Search for the cell housing the specified text and yield its (x, y) center coordinate. 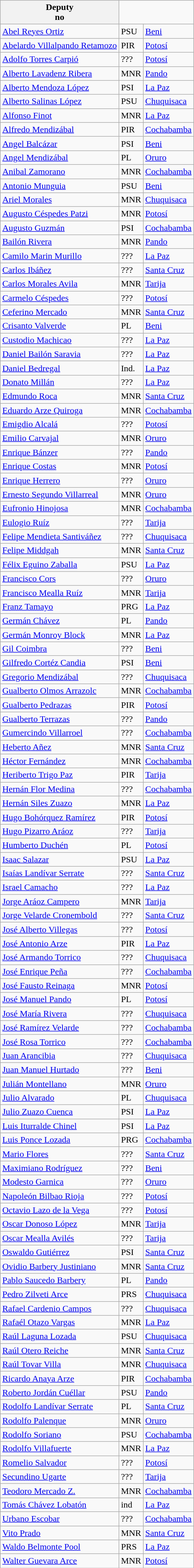
José Manuel Pando (60, 999)
Gilfredo Cortéz Candia (60, 663)
Angel Mendizábal (60, 157)
Franz Tamayo (60, 606)
Rodolfo Palenque (60, 1421)
Raúl Otero Reiche (60, 1350)
José Fausto Reinaga (60, 985)
Raúl Tovar Villa (60, 1364)
Custodio Machicao (60, 340)
Julio Alvarado (60, 1098)
Raúl Laguna Lozada (60, 1336)
Felipe Mendieta Santiváñez (60, 536)
Isaac Salazar (60, 859)
Tomás Chávez Lobatón (60, 1505)
Angel Balcázar (60, 143)
Hugo Pizarro Aráoz (60, 831)
Gualberto Olmos Arrazolc (60, 691)
Carmelo Céspedes (60, 298)
Oscar Donoso López (60, 1224)
ind (131, 1505)
Gregorio Mendizábal (60, 677)
Edmundo Roca (60, 396)
Ricardo Anaya Arze (60, 1378)
José María Rivera (60, 1014)
Alfredo Mendizábal (60, 129)
Bailón Rivera (60, 242)
Enrique Bánzer (60, 452)
Hernán Flor Medina (60, 789)
Alberto Lavadenz Ribera (60, 73)
Vito Prado (60, 1533)
José Enrique Peña (60, 971)
Ovidio Barbery Justiniano (60, 1266)
Carlos Morales Avila (60, 284)
Isaías Landívar Serrate (60, 873)
Napoleón Bilbao Rioja (60, 1196)
Alberto Salinas López (60, 101)
Heriberto Trigo Paz (60, 775)
José Ramírez Velarde (60, 1028)
Enrique Costas (60, 466)
Modesto Garnica (60, 1182)
Julio Zuazo Cuenca (60, 1112)
Antonio Munguia (60, 185)
Emigdio Alcalá (60, 424)
Ariel Morales (60, 200)
Eduardo Arze Quiroga (60, 410)
Rafael Cardenio Campos (60, 1308)
Hernán Siles Zuazo (60, 803)
Walter Guevara Arce (60, 1561)
Jorge Velarde Cronembold (60, 915)
Eulogio Ruíz (60, 522)
Heberto Añez (60, 747)
Abel Reyes Ortiz (60, 31)
Roberto Jordán Cuéllar (60, 1393)
Alberto Mendoza López (60, 87)
José Rosa Torrico (60, 1042)
Héctor Fernández (60, 761)
José Antonio Arze (60, 943)
Luis Iturralde Chinel (60, 1126)
Rafaél Otazo Vargas (60, 1322)
Julián Montellano (60, 1084)
Oswaldo Gutiérrez (60, 1252)
José Armando Torrico (60, 957)
Humberto Duchén (60, 845)
Gumercindo Villarroel (60, 733)
Daniel Bedregal (60, 368)
Maximiano Rodríguez (60, 1168)
Secundino Ugarte (60, 1477)
Augusto Céspedes Patzi (60, 214)
Eufronio Hinojosa (60, 508)
Donato Millán (60, 382)
Francisco Mealla Ruíz (60, 592)
Augusto Guzmán (60, 228)
Oscar Mealla Avilés (60, 1238)
Rodolfo Villafuerte (60, 1449)
Urbano Escobar (60, 1519)
Adolfo Torres Carpió (60, 59)
Hugo Bohórquez Ramírez (60, 817)
Enrique Herrero (60, 480)
Romelio Salvador (60, 1463)
Israel Camacho (60, 887)
Pablo Saucedo Barbery (60, 1280)
Octavio Lazo de la Vega (60, 1210)
Mario Flores (60, 1154)
Teodoro Mercado Z. (60, 1491)
Rodolfo Landívar Serrate (60, 1407)
Carlos Ibáñez (60, 270)
Pedro Zilveti Arce (60, 1294)
Jorge Aráoz Campero (60, 901)
Gualberto Terrazas (60, 719)
Deputyno (60, 13)
Ceferino Mercado (60, 312)
Juan Arancibia (60, 1056)
Alfonso Finot (60, 115)
José Alberto Villegas (60, 929)
Anibal Zamorano (60, 171)
Ernesto Segundo Villarreal (60, 494)
Gil Coimbra (60, 649)
Gualberto Pedrazas (60, 705)
Abelardo Villalpando Retamozo (60, 45)
Camilo Marin Murillo (60, 256)
Felipe Middgah (60, 550)
Emilio Carvajal (60, 438)
Germán Chávez (60, 620)
Daniel Bailón Saravia (60, 354)
Ind. (131, 368)
Luis Ponce Lozada (60, 1140)
Crisanto Valverde (60, 326)
Rodolfo Soriano (60, 1435)
Juan Manuel Hurtado (60, 1070)
Germán Monroy Block (60, 634)
Waldo Belmonte Pool (60, 1547)
Félix Eguino Zaballa (60, 564)
Francisco Cors (60, 578)
